Scan for the cell matching the given text and deliver its [X, Y] coordinate at center. 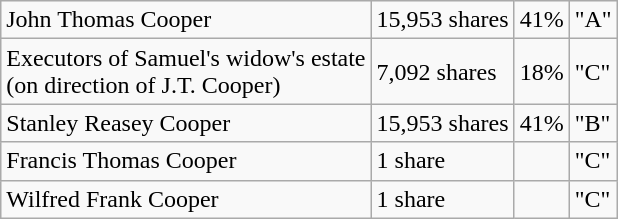
"A" [593, 20]
"B" [593, 123]
Wilfred Frank Cooper [186, 199]
Executors of Samuel's widow's estate(on direction of J.T. Cooper) [186, 72]
18% [542, 72]
Francis Thomas Cooper [186, 161]
John Thomas Cooper [186, 20]
7,092 shares [442, 72]
Stanley Reasey Cooper [186, 123]
